Scan for the cell matching the given text and deliver its (x, y) coordinate at center. 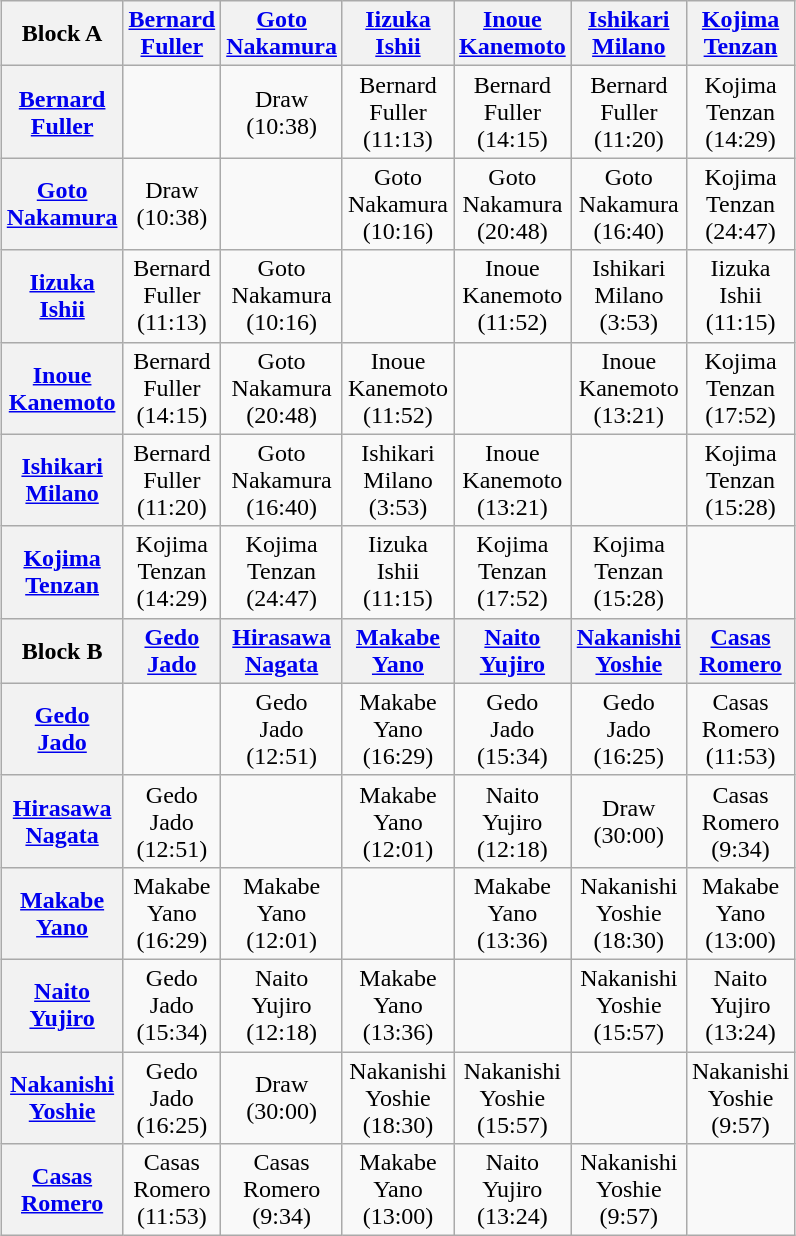
Block A (62, 34)
Block B (62, 650)
